Extract the [X, Y] coordinate from the center of the cell holding the provided text.  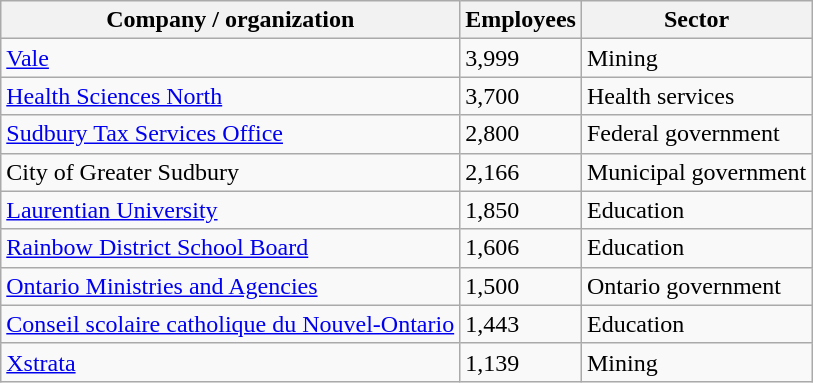
City of Greater Sudbury [230, 172]
3,700 [521, 96]
Employees [521, 20]
Rainbow District School Board [230, 248]
Sudbury Tax Services Office [230, 134]
Sector [696, 20]
1,606 [521, 248]
1,850 [521, 210]
Laurentian University [230, 210]
Health services [696, 96]
Municipal government [696, 172]
1,139 [521, 362]
Health Sciences North [230, 96]
Ontario government [696, 286]
Xstrata [230, 362]
Ontario Ministries and Agencies [230, 286]
Vale [230, 58]
1,443 [521, 324]
3,999 [521, 58]
2,800 [521, 134]
Company / organization [230, 20]
2,166 [521, 172]
Federal government [696, 134]
Conseil scolaire catholique du Nouvel-Ontario [230, 324]
1,500 [521, 286]
